Return the (x, y) coordinate for the center point of the cell that contains the specified text.  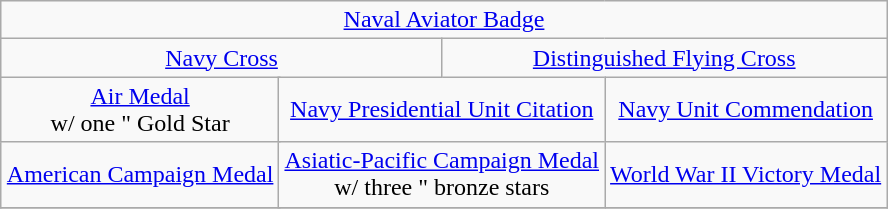
World War II Victory Medal (746, 174)
Asiatic-Pacific Campaign Medalw/ three " bronze stars (442, 174)
Air Medalw/ one " Gold Star (140, 110)
Navy Unit Commendation (746, 110)
Naval Aviator Badge (444, 20)
Distinguished Flying Cross (664, 58)
Navy Presidential Unit Citation (442, 110)
American Campaign Medal (140, 174)
Navy Cross (221, 58)
